For the text-containing cell, return its midpoint in (x, y) coordinate format. 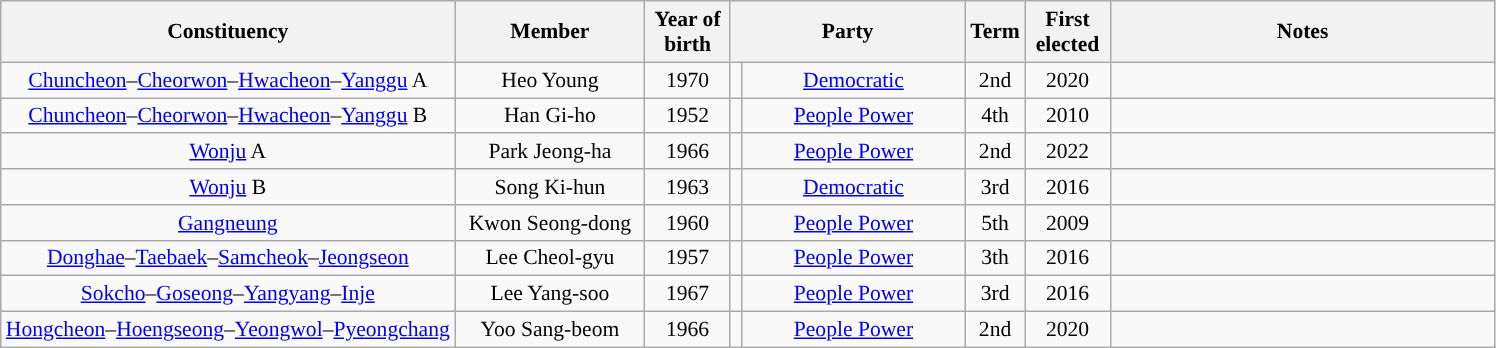
5th (995, 223)
1952 (688, 116)
Lee Cheol-gyu (550, 258)
Gangneung (228, 223)
Hongcheon–Hoengseong–Yeongwol–Pyeongchang (228, 330)
Chuncheon–Cheorwon–Hwacheon–Yanggu B (228, 116)
3th (995, 258)
Notes (1302, 32)
Chuncheon–Cheorwon–Hwacheon–Yanggu A (228, 80)
1967 (688, 294)
1957 (688, 258)
1960 (688, 223)
Constituency (228, 32)
1970 (688, 80)
Yoo Sang-beom (550, 330)
1963 (688, 187)
Han Gi-ho (550, 116)
2010 (1068, 116)
Term (995, 32)
Heo Young (550, 80)
Year of birth (688, 32)
4th (995, 116)
Kwon Seong-dong (550, 223)
Party (848, 32)
Lee Yang-soo (550, 294)
Park Jeong-ha (550, 152)
Donghae–Taebaek–Samcheok–Jeongseon (228, 258)
First elected (1068, 32)
Song Ki-hun (550, 187)
2022 (1068, 152)
Sokcho–Goseong–Yangyang–Inje (228, 294)
Wonju A (228, 152)
Member (550, 32)
2009 (1068, 223)
Wonju B (228, 187)
